Detect which cell encompasses the target text, then output its (X, Y) center coordinate. 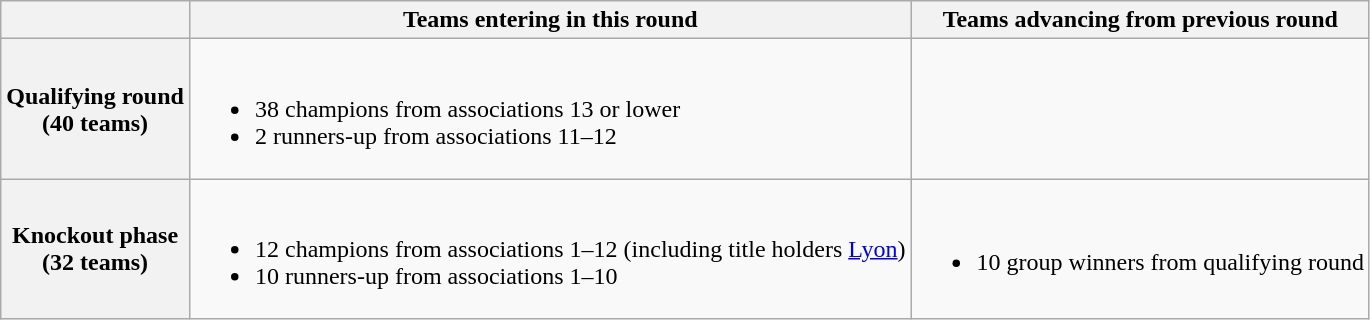
12 champions from associations 1–12 (including title holders Lyon)10 runners-up from associations 1–10 (550, 249)
Knockout phase(32 teams) (96, 249)
Teams entering in this round (550, 20)
Qualifying round(40 teams) (96, 109)
10 group winners from qualifying round (1140, 249)
38 champions from associations 13 or lower2 runners-up from associations 11–12 (550, 109)
Teams advancing from previous round (1140, 20)
